Provide the [X, Y] coordinate of the cell's center where the given text is located.  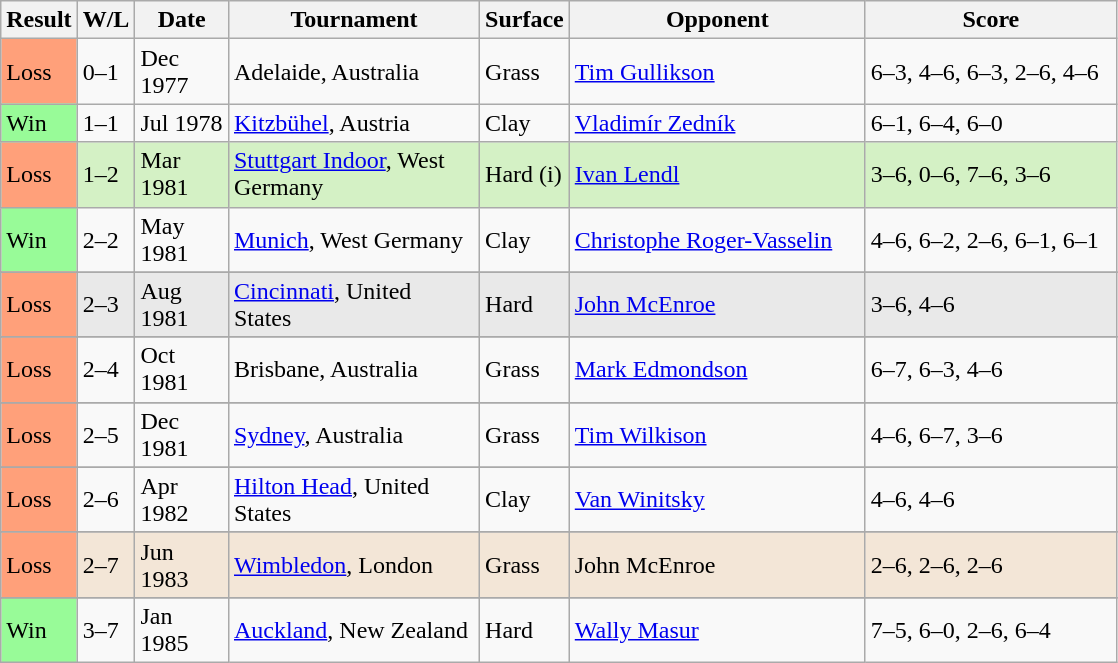
Tim Wilkison [717, 434]
2–6 [106, 500]
2–4 [106, 370]
1–1 [106, 123]
2–6, 2–6, 2–6 [990, 564]
7–5, 6–0, 2–6, 6–4 [990, 630]
1–2 [106, 174]
Oct 1981 [182, 370]
Sydney, Australia [354, 434]
Hard (i) [525, 174]
Cincinnati, United States [354, 304]
3–6, 4–6 [990, 304]
Date [182, 20]
Opponent [717, 20]
Dec 1977 [182, 72]
2–3 [106, 304]
Dec 1981 [182, 434]
Ivan Lendl [717, 174]
Jun 1983 [182, 564]
W/L [106, 20]
Adelaide, Australia [354, 72]
3–6, 0–6, 7–6, 3–6 [990, 174]
4–6, 4–6 [990, 500]
Tournament [354, 20]
2–2 [106, 240]
6–1, 6–4, 6–0 [990, 123]
Mar 1981 [182, 174]
Munich, West Germany [354, 240]
Christophe Roger-Vasselin [717, 240]
Stuttgart Indoor, West Germany [354, 174]
Wally Masur [717, 630]
Tim Gullikson [717, 72]
Result [39, 20]
Brisbane, Australia [354, 370]
Jan 1985 [182, 630]
0–1 [106, 72]
4–6, 6–2, 2–6, 6–1, 6–1 [990, 240]
Wimbledon, London [354, 564]
Vladimír Zedník [717, 123]
3–7 [106, 630]
Jul 1978 [182, 123]
6–7, 6–3, 4–6 [990, 370]
Mark Edmondson [717, 370]
Surface [525, 20]
Aug 1981 [182, 304]
Van Winitsky [717, 500]
Hilton Head, United States [354, 500]
May 1981 [182, 240]
Score [990, 20]
Apr 1982 [182, 500]
Kitzbühel, Austria [354, 123]
2–5 [106, 434]
6–3, 4–6, 6–3, 2–6, 4–6 [990, 72]
2–7 [106, 564]
Auckland, New Zealand [354, 630]
4–6, 6–7, 3–6 [990, 434]
